Search for the cell housing the specified text and yield its [X, Y] center coordinate. 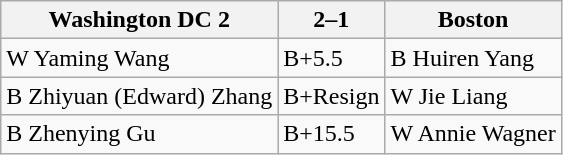
Washington DC 2 [140, 20]
B+Resign [332, 96]
W Annie Wagner [473, 134]
B Huiren Yang [473, 58]
B+5.5 [332, 58]
Boston [473, 20]
W Yaming Wang [140, 58]
B+15.5 [332, 134]
B Zhenying Gu [140, 134]
2–1 [332, 20]
B Zhiyuan (Edward) Zhang [140, 96]
W Jie Liang [473, 96]
